Scan for the cell matching the given text and deliver its (X, Y) coordinate at center. 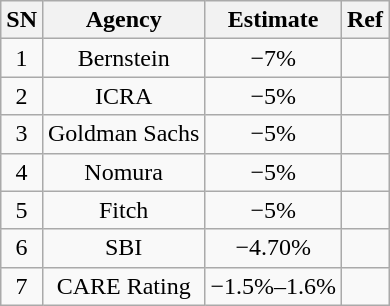
2 (22, 96)
Nomura (123, 172)
SN (22, 20)
Bernstein (123, 58)
CARE Rating (123, 286)
7 (22, 286)
6 (22, 248)
ICRA (123, 96)
−7% (274, 58)
−1.5%–1.6% (274, 286)
Agency (123, 20)
−4.70% (274, 248)
Ref (364, 20)
Estimate (274, 20)
Goldman Sachs (123, 134)
SBI (123, 248)
1 (22, 58)
Fitch (123, 210)
3 (22, 134)
5 (22, 210)
4 (22, 172)
